Extract the (X, Y) coordinate from the center of the cell holding the provided text.  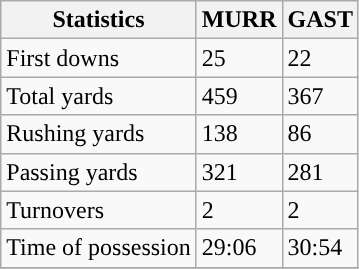
GAST (320, 20)
30:54 (320, 248)
Time of possession (99, 248)
Turnovers (99, 210)
22 (320, 58)
Total yards (99, 96)
138 (239, 134)
Statistics (99, 20)
367 (320, 96)
86 (320, 134)
321 (239, 172)
Passing yards (99, 172)
281 (320, 172)
MURR (239, 20)
Rushing yards (99, 134)
First downs (99, 58)
25 (239, 58)
459 (239, 96)
29:06 (239, 248)
